Scan for the cell matching the given text and deliver its [x, y] coordinate at center. 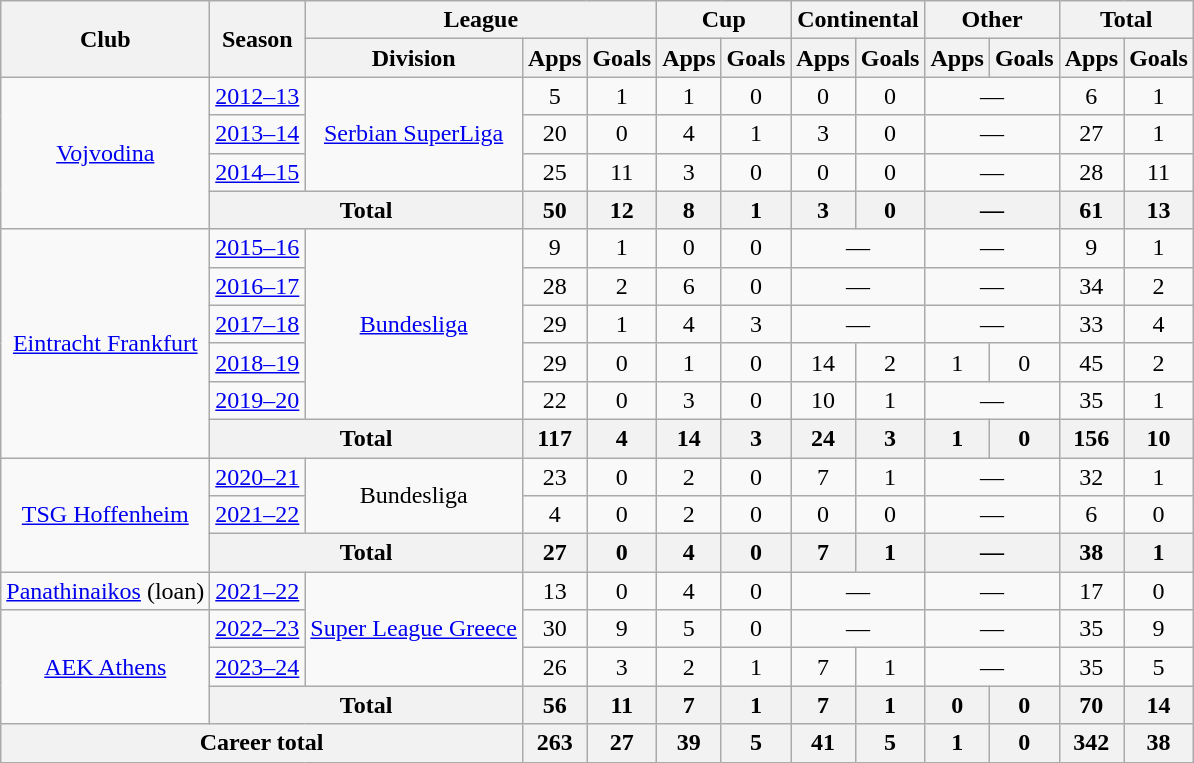
Other [992, 20]
22 [554, 400]
Division [414, 58]
Super League Greece [414, 629]
117 [554, 438]
League [481, 20]
Cup [724, 20]
2023–24 [258, 667]
2017–18 [258, 324]
12 [622, 210]
Club [106, 39]
2022–23 [258, 629]
2013–14 [258, 134]
342 [1091, 743]
33 [1091, 324]
61 [1091, 210]
156 [1091, 438]
56 [554, 705]
8 [689, 210]
TSG Hoffenheim [106, 515]
23 [554, 477]
41 [823, 743]
45 [1091, 362]
Vojvodina [106, 153]
Serbian SuperLiga [414, 134]
17 [1091, 591]
AEK Athens [106, 667]
30 [554, 629]
39 [689, 743]
Panathinaikos (loan) [106, 591]
Season [258, 39]
32 [1091, 477]
2019–20 [258, 400]
263 [554, 743]
2015–16 [258, 248]
26 [554, 667]
2014–15 [258, 172]
2012–13 [258, 96]
50 [554, 210]
2018–19 [258, 362]
Eintracht Frankfurt [106, 343]
Continental [858, 20]
2016–17 [258, 286]
24 [823, 438]
70 [1091, 705]
20 [554, 134]
2020–21 [258, 477]
25 [554, 172]
Career total [262, 743]
34 [1091, 286]
